Capture the cell that displays the provided text and extract its [X, Y] central coordinate. 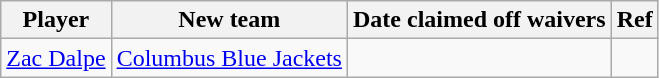
Date claimed off waivers [479, 20]
Zac Dalpe [56, 58]
Columbus Blue Jackets [229, 58]
New team [229, 20]
Ref [634, 20]
Player [56, 20]
